Determine the (X, Y) coordinate at the center of the cell enclosing the given text.  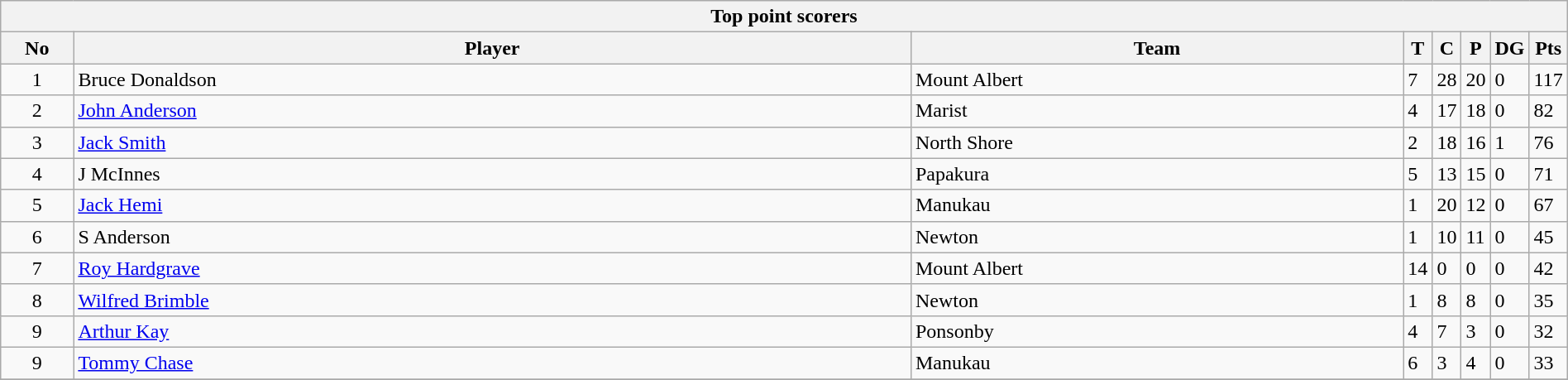
42 (1548, 268)
North Shore (1156, 142)
S Anderson (493, 237)
Team (1156, 48)
12 (1475, 205)
16 (1475, 142)
13 (1447, 174)
Marist (1156, 111)
John Anderson (493, 111)
117 (1548, 79)
Pts (1548, 48)
Tommy Chase (493, 363)
71 (1548, 174)
67 (1548, 205)
Top point scorers (784, 17)
No (37, 48)
J McInnes (493, 174)
45 (1548, 237)
Bruce Donaldson (493, 79)
35 (1548, 300)
Jack Hemi (493, 205)
82 (1548, 111)
14 (1417, 268)
28 (1447, 79)
Roy Hardgrave (493, 268)
DG (1510, 48)
15 (1475, 174)
P (1475, 48)
76 (1548, 142)
10 (1447, 237)
Player (493, 48)
33 (1548, 363)
Papakura (1156, 174)
C (1447, 48)
17 (1447, 111)
11 (1475, 237)
T (1417, 48)
32 (1548, 331)
Ponsonby (1156, 331)
Arthur Kay (493, 331)
Jack Smith (493, 142)
Wilfred Brimble (493, 300)
